Extract the (X, Y) coordinate from the center of the cell holding the provided text.  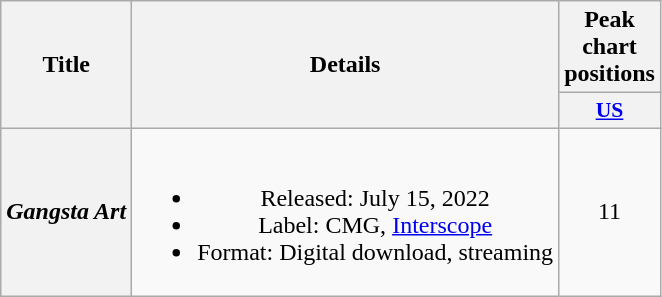
Released: July 15, 2022Label: CMG, InterscopeFormat: Digital download, streaming (346, 212)
11 (610, 212)
Peak chart positions (610, 47)
Title (66, 65)
Gangsta Art (66, 212)
Details (346, 65)
US (610, 111)
